Output the [x, y] coordinate of the center of the cell containing the given text.  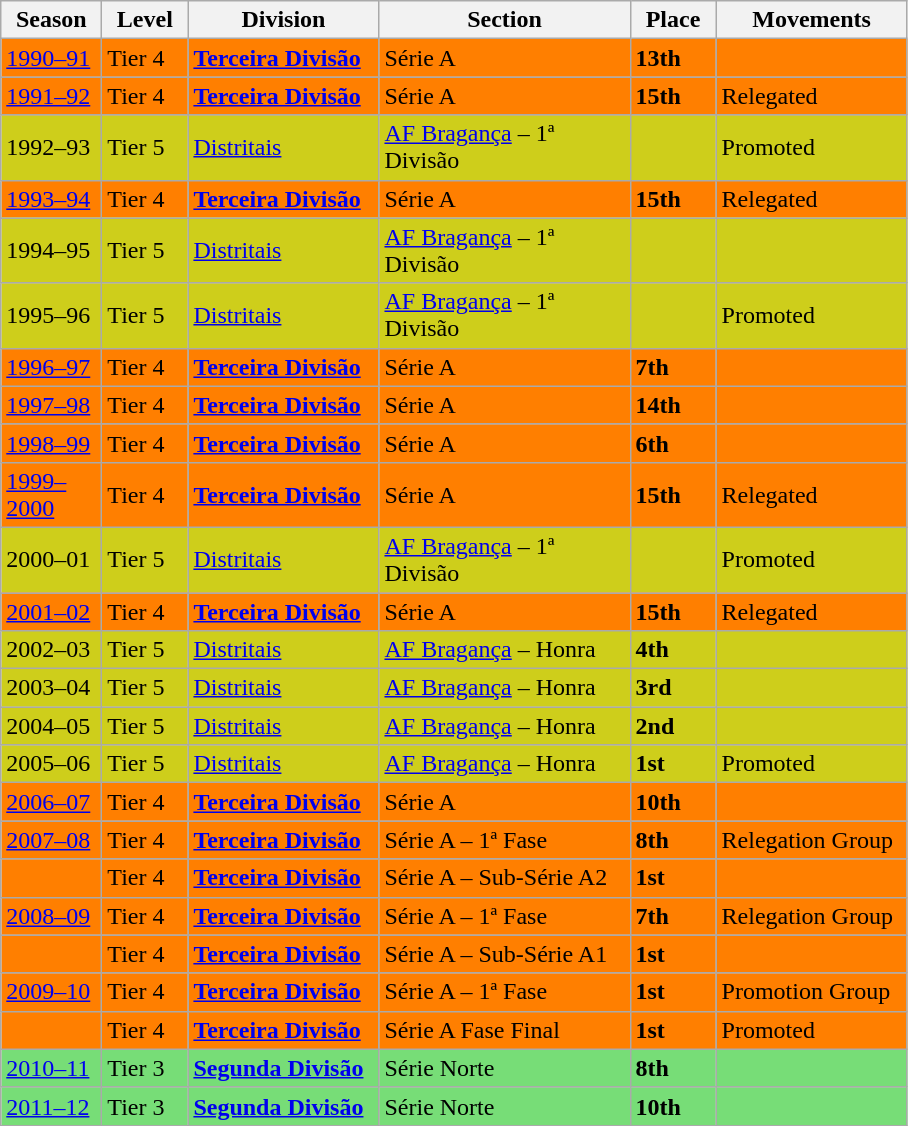
1992–93 [52, 148]
2004–05 [52, 726]
4th [673, 650]
2000–01 [52, 560]
2009–10 [52, 992]
2003–04 [52, 688]
1990–91 [52, 58]
Movements [812, 20]
Série A – Sub-Série A1 [504, 954]
Série A Fase Final [504, 1030]
2002–03 [52, 650]
1998–99 [52, 443]
2nd [673, 726]
2005–06 [52, 764]
2001–02 [52, 611]
1999–2000 [52, 494]
Division [284, 20]
2007–08 [52, 840]
6th [673, 443]
Level [145, 20]
2011–12 [52, 1106]
2006–07 [52, 802]
Promotion Group [812, 992]
1993–94 [52, 199]
1995–96 [52, 316]
14th [673, 405]
1997–98 [52, 405]
13th [673, 58]
2008–09 [52, 916]
1996–97 [52, 367]
2010–11 [52, 1068]
Section [504, 20]
Season [52, 20]
Place [673, 20]
1994–95 [52, 250]
3rd [673, 688]
Série A – Sub-Série A2 [504, 878]
1991–92 [52, 96]
